Determine the (x, y) coordinate at the center of the cell enclosing the given text.  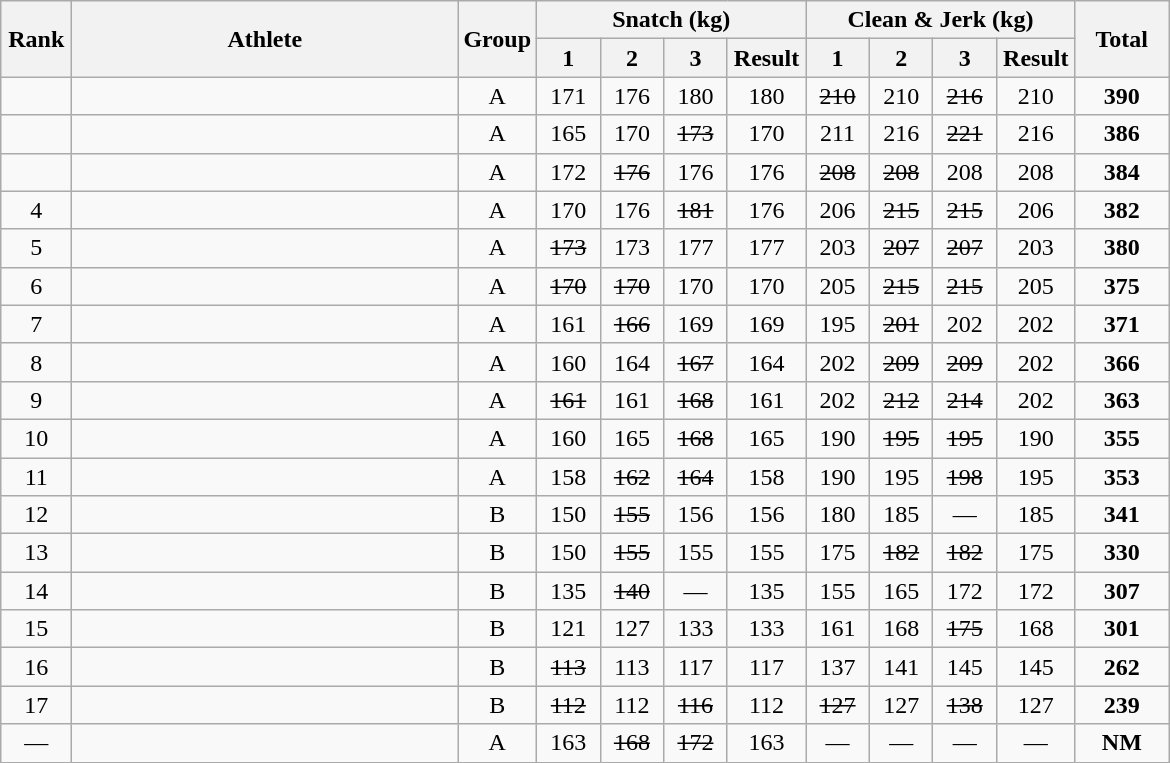
201 (901, 324)
171 (569, 96)
15 (36, 629)
5 (36, 248)
382 (1122, 210)
Total (1122, 39)
301 (1122, 629)
Rank (36, 39)
6 (36, 286)
167 (696, 362)
307 (1122, 591)
NM (1122, 743)
330 (1122, 553)
214 (965, 400)
13 (36, 553)
211 (838, 134)
9 (36, 400)
363 (1122, 400)
11 (36, 477)
141 (901, 667)
10 (36, 438)
366 (1122, 362)
198 (965, 477)
390 (1122, 96)
162 (632, 477)
Athlete (265, 39)
16 (36, 667)
140 (632, 591)
386 (1122, 134)
371 (1122, 324)
353 (1122, 477)
355 (1122, 438)
Group (498, 39)
116 (696, 705)
7 (36, 324)
121 (569, 629)
239 (1122, 705)
212 (901, 400)
262 (1122, 667)
Clean & Jerk (kg) (940, 20)
384 (1122, 172)
181 (696, 210)
221 (965, 134)
375 (1122, 286)
12 (36, 515)
4 (36, 210)
137 (838, 667)
166 (632, 324)
138 (965, 705)
341 (1122, 515)
8 (36, 362)
380 (1122, 248)
17 (36, 705)
Snatch (kg) (672, 20)
14 (36, 591)
